Capture the cell that displays the provided text and extract its (X, Y) central coordinate. 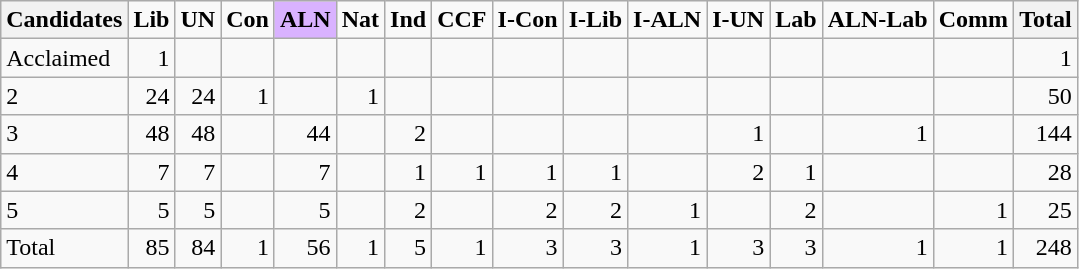
I-ALN (668, 20)
144 (1046, 134)
Candidates (64, 20)
84 (198, 248)
Ind (408, 20)
44 (305, 134)
50 (1046, 96)
Nat (360, 20)
I-Con (528, 20)
248 (1046, 248)
CCF (462, 20)
UN (198, 20)
I-Lib (595, 20)
ALN-Lab (878, 20)
Acclaimed (64, 58)
56 (305, 248)
25 (1046, 210)
Con (248, 20)
Lib (152, 20)
ALN (305, 20)
4 (64, 172)
85 (152, 248)
I-UN (738, 20)
Comm (973, 20)
Lab (796, 20)
28 (1046, 172)
